Search for the cell housing the specified text and yield its (X, Y) center coordinate. 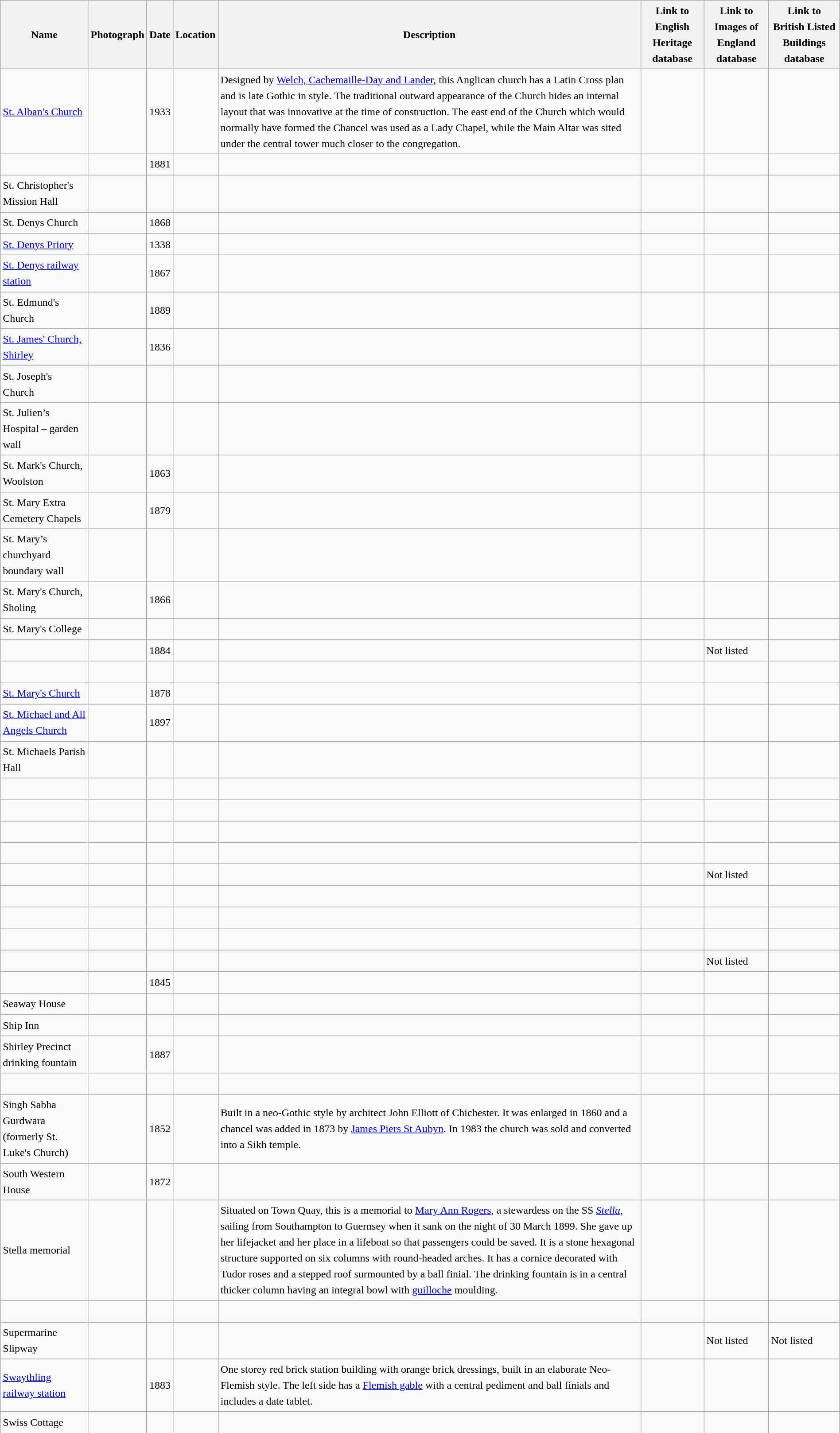
1881 (159, 165)
St. Michael and All Angels Church (44, 722)
St. Julien’s Hospital – garden wall (44, 429)
1866 (159, 600)
1872 (159, 1181)
Link to English Heritage database (673, 35)
1868 (159, 222)
1889 (159, 310)
Stella memorial (44, 1250)
St. Mark's Church, Woolston (44, 473)
St. Edmund's Church (44, 310)
Description (429, 35)
St. Mary's Church (44, 694)
St. Mary Extra Cemetery Chapels (44, 510)
1887 (159, 1055)
1897 (159, 722)
1338 (159, 245)
St. Denys railway station (44, 274)
St. Michaels Parish Hall (44, 759)
St. James' Church, Shirley (44, 347)
St. Denys Priory (44, 245)
Supermarine Slipway (44, 1341)
1867 (159, 274)
St. Denys Church (44, 222)
1852 (159, 1129)
South Western House (44, 1181)
Link to Images of England database (736, 35)
St. Mary's Church, Sholing (44, 600)
1836 (159, 347)
St. Christopher's Mission Hall (44, 193)
St. Joseph's Church (44, 384)
1933 (159, 112)
Link to British Listed Buildings database (804, 35)
Seaway House (44, 1004)
St. Alban's Church (44, 112)
Location (195, 35)
1884 (159, 650)
Name (44, 35)
1883 (159, 1385)
Swaythling railway station (44, 1385)
1878 (159, 694)
1845 (159, 983)
Date (159, 35)
St. Mary’s churchyard boundary wall (44, 555)
Singh Sabha Gurdwara (formerly St. Luke's Church) (44, 1129)
1879 (159, 510)
Shirley Precinct drinking fountain (44, 1055)
1863 (159, 473)
Photograph (117, 35)
St. Mary's College (44, 629)
Ship Inn (44, 1025)
